Extract the (X, Y) coordinate from the center of the cell holding the provided text.  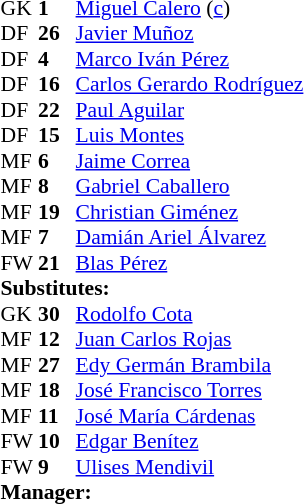
9 (57, 467)
Javier Muñoz (190, 33)
26 (57, 33)
18 (57, 391)
Edgar Benítez (190, 441)
Ulises Mendivil (190, 467)
6 (57, 161)
11 (57, 416)
Blas Pérez (190, 263)
Gabriel Caballero (190, 187)
19 (57, 212)
Marco Iván Pérez (190, 59)
4 (57, 59)
José María Cárdenas (190, 416)
21 (57, 263)
Jaime Correa (190, 161)
Edy Germán Brambila (190, 365)
Rodolfo Cota (190, 314)
Christian Giménez (190, 212)
15 (57, 135)
27 (57, 365)
12 (57, 339)
Juan Carlos Rojas (190, 339)
30 (57, 314)
José Francisco Torres (190, 391)
Paul Aguilar (190, 110)
16 (57, 85)
8 (57, 187)
GK (20, 314)
Luis Montes (190, 135)
7 (57, 237)
10 (57, 441)
Carlos Gerardo Rodríguez (190, 85)
Damián Ariel Álvarez (190, 237)
22 (57, 110)
Substitutes: (152, 289)
